Output the (X, Y) coordinate of the center of the cell containing the given text.  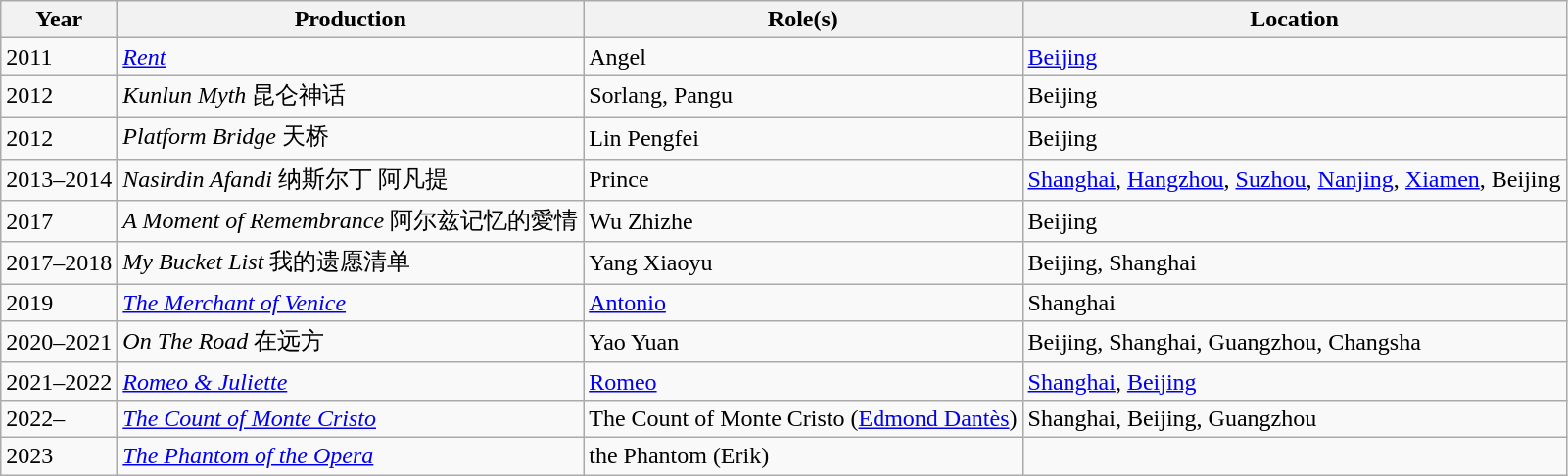
Location (1295, 20)
Platform Bridge 天桥 (351, 137)
Shanghai, Hangzhou, Suzhou, Nanjing, Xiamen, Beijing (1295, 180)
Shanghai, Beijing, Guangzhou (1295, 418)
Prince (803, 180)
2020–2021 (59, 343)
Beijing, Shanghai (1295, 262)
Angel (803, 57)
Romeo (803, 381)
2017–2018 (59, 262)
Yao Yuan (803, 343)
Production (351, 20)
My Bucket List 我的遗愿清单 (351, 262)
2013–2014 (59, 180)
The Count of Monte Cristo (351, 418)
Lin Pengfei (803, 137)
Shanghai, Beijing (1295, 381)
2022– (59, 418)
Rent (351, 57)
Nasirdin Afandi 纳斯尔丁 阿凡提 (351, 180)
2021–2022 (59, 381)
Kunlun Myth 昆仑神话 (351, 96)
2017 (59, 221)
The Phantom of the Opera (351, 455)
Wu Zhizhe (803, 221)
Sorlang, Pangu (803, 96)
Romeo & Juliette (351, 381)
Yang Xiaoyu (803, 262)
2011 (59, 57)
The Merchant of Venice (351, 303)
The Count of Monte Cristo (Edmond Dantès) (803, 418)
A Moment of Remembrance 阿尔兹记忆的愛情 (351, 221)
the Phantom (Erik) (803, 455)
Role(s) (803, 20)
2019 (59, 303)
Shanghai (1295, 303)
On The Road 在远方 (351, 343)
2023 (59, 455)
Year (59, 20)
Beijing, Shanghai, Guangzhou, Changsha (1295, 343)
Antonio (803, 303)
